Return the [x, y] coordinate for the center point of the cell that contains the specified text.  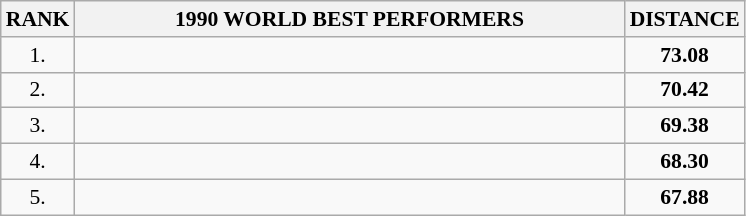
4. [38, 162]
70.42 [685, 90]
73.08 [685, 55]
5. [38, 197]
68.30 [685, 162]
2. [38, 90]
3. [38, 126]
RANK [38, 19]
1990 WORLD BEST PERFORMERS [349, 19]
67.88 [685, 197]
DISTANCE [685, 19]
69.38 [685, 126]
1. [38, 55]
